Capture the cell that displays the provided text and extract its (X, Y) central coordinate. 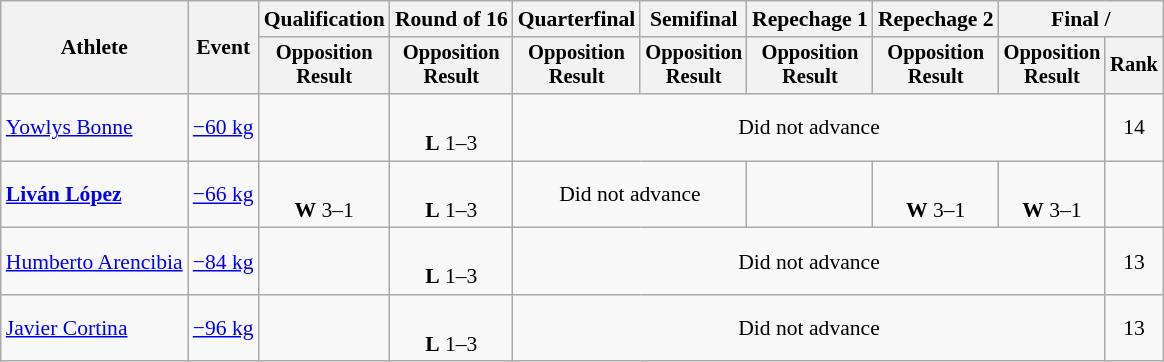
Liván López (94, 194)
Quarterfinal (577, 19)
−66 kg (224, 194)
Javier Cortina (94, 328)
Repechage 1 (810, 19)
Semifinal (694, 19)
Rank (1134, 66)
Repechage 2 (936, 19)
14 (1134, 128)
Event (224, 48)
Yowlys Bonne (94, 128)
−84 kg (224, 262)
Final / (1081, 19)
−60 kg (224, 128)
Athlete (94, 48)
Qualification (324, 19)
Humberto Arencibia (94, 262)
Round of 16 (452, 19)
−96 kg (224, 328)
